Capture the cell that displays the provided text and extract its (X, Y) central coordinate. 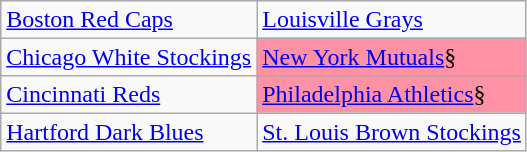
New York Mutuals§ (392, 56)
Chicago White Stockings (129, 56)
St. Louis Brown Stockings (392, 132)
Boston Red Caps (129, 20)
Cincinnati Reds (129, 94)
Hartford Dark Blues (129, 132)
Louisville Grays (392, 20)
Philadelphia Athletics§ (392, 94)
